Provide the (x, y) coordinate of the cell's center where the given text is located.  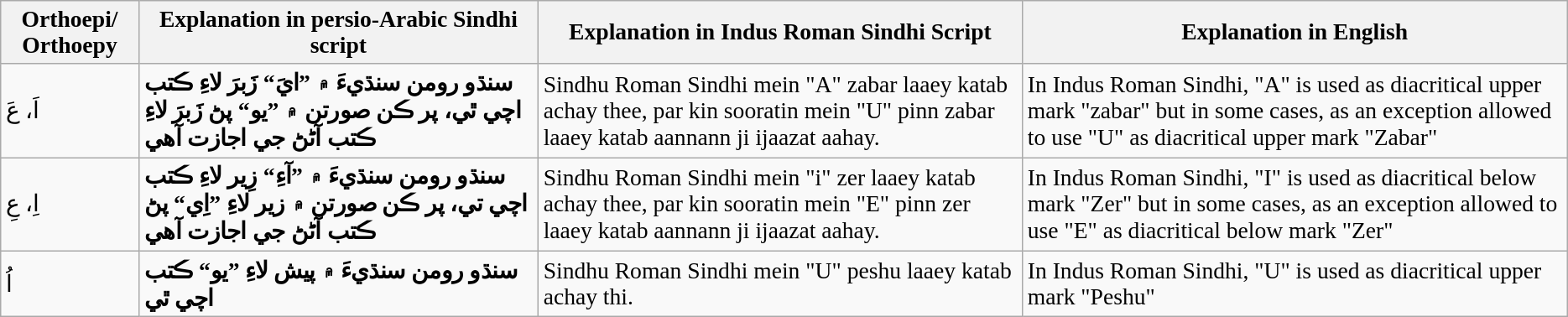
Explanation in Indus Roman Sindhi Script (780, 33)
سنڌو رومن سنڌيءَ ۾ ”ايَ“ زَبرَ لاءِ ڪتب اچي ٿي، پر ڪن صورتن ۾ ”يو“ پڻ زَبرَ لاءِ ڪتب آڻڻ جي اجازت آهي (338, 112)
اِ، عِ (70, 205)
اَ، عَ (70, 112)
سنڌو رومن سنڌيءَ ۾ ”آءِ“ زِير لاءِ ڪتب اچي تي، پر ڪن صورتن ۾ زير لاءِ ”اِي“ پڻ ڪتب آڻڻ جي اجازت آهي (338, 205)
Explanation in persio-Arabic Sindhi script (338, 33)
Sindhu Roman Sindhi mein "i" zer laaey katab achay thee, par kin sooratin mein "E" pinn zer laaey katab aannann ji ijaazat aahay. (780, 205)
Explanation in English (1295, 33)
Sindhu Roman Sindhi mein "A" zabar laaey katab achay thee, par kin sooratin mein "U" pinn zabar laaey katab aannann ji ijaazat aahay. (780, 112)
Orthoepi/ Orthoepy (70, 33)
